Provide the [X, Y] coordinate of the cell's center where the given text is located.  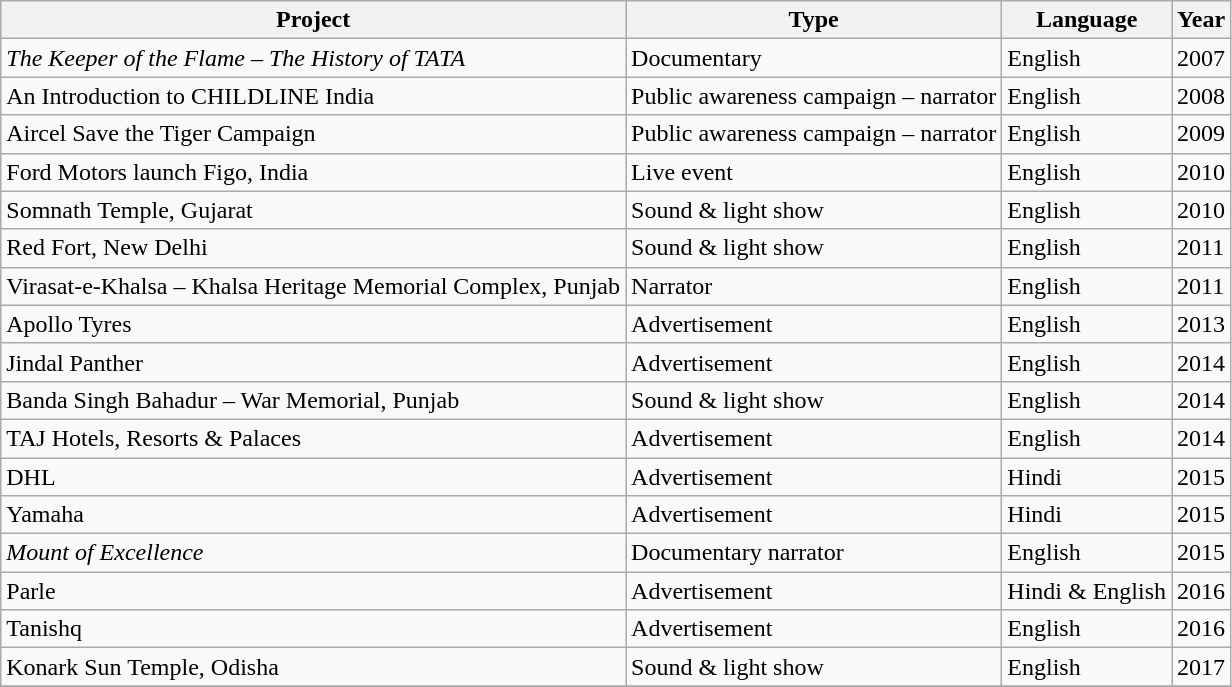
Tanishq [314, 629]
Narrator [814, 286]
Banda Singh Bahadur – War Memorial, Punjab [314, 400]
Live event [814, 172]
Virasat-e-Khalsa – Khalsa Heritage Memorial Complex, Punjab [314, 286]
Language [1087, 20]
Jindal Panther [314, 362]
Konark Sun Temple, Odisha [314, 667]
An Introduction to CHILDLINE India [314, 96]
2013 [1202, 324]
TAJ Hotels, Resorts & Palaces [314, 438]
The Keeper of the Flame – The History of TATA [314, 58]
2007 [1202, 58]
Ford Motors launch Figo, India [314, 172]
Year [1202, 20]
Documentary narrator [814, 553]
Parle [314, 591]
Red Fort, New Delhi [314, 248]
Apollo Tyres [314, 324]
Mount of Excellence [314, 553]
Type [814, 20]
2009 [1202, 134]
Yamaha [314, 515]
Aircel Save the Tiger Campaign [314, 134]
Somnath Temple, Gujarat [314, 210]
2008 [1202, 96]
2017 [1202, 667]
DHL [314, 477]
Hindi & English [1087, 591]
Documentary [814, 58]
Project [314, 20]
